Return the (x, y) coordinate for the center point of the cell that contains the specified text.  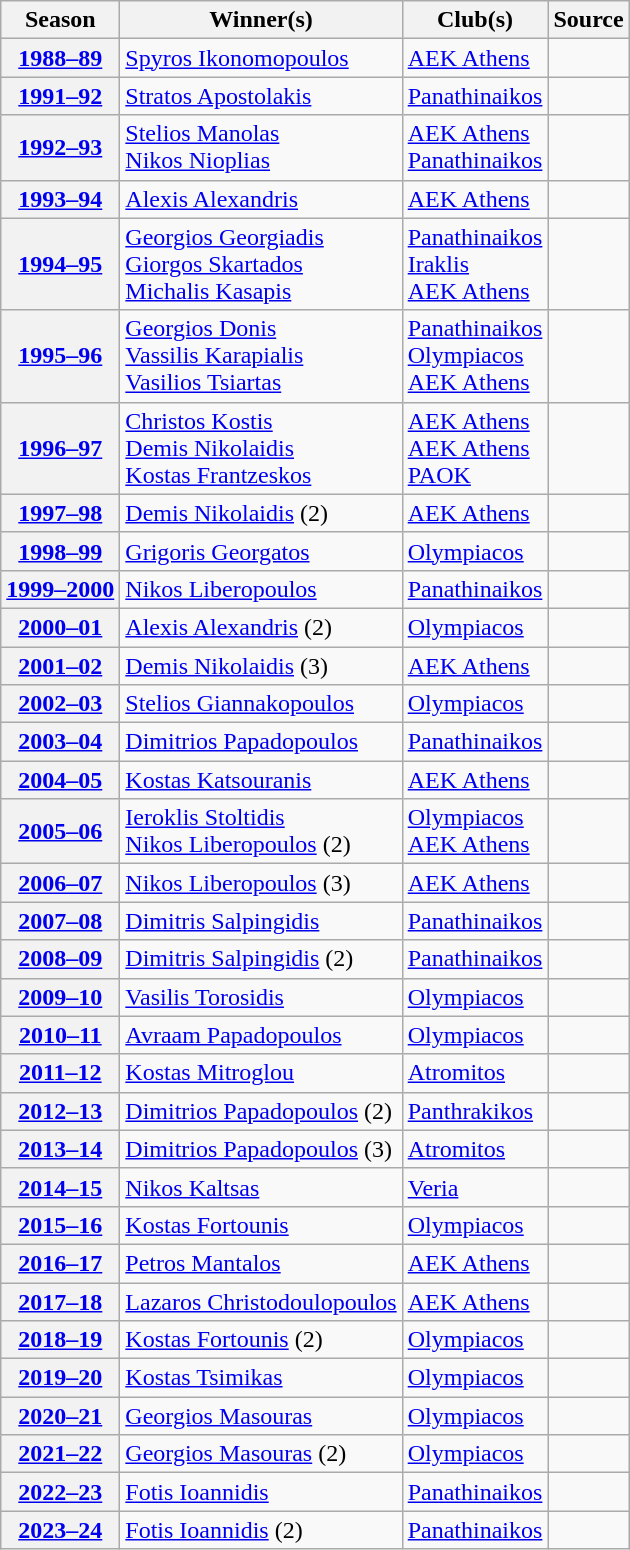
2000–01 (60, 627)
Season (60, 20)
Dimitris Salpingidis (2) (261, 959)
1998–99 (60, 551)
Georgios DonisVassilis KarapialisVasilios Tsiartas (261, 356)
PanathinaikosOlympiacosAEK Athens (475, 356)
1995–96 (60, 356)
2014–15 (60, 1187)
Vasilis Torosidis (261, 997)
2019–20 (60, 1378)
OlympiacosAEK Athens (475, 832)
Nikos Kaltsas (261, 1187)
2004–05 (60, 780)
PanathinaikosIraklisAEK Athens (475, 264)
Dimitrios Papadopoulos (3) (261, 1149)
Alexis Alexandris (261, 199)
Dimitrios Papadopoulos (261, 742)
2012–13 (60, 1111)
1988–89 (60, 58)
Dimitrios Papadopoulos (2) (261, 1111)
2003–04 (60, 742)
2006–07 (60, 883)
Stratos Apostolakis (261, 96)
AEK AthensAEK AthensPAOK (475, 448)
2001–02 (60, 665)
1999–2000 (60, 589)
2008–09 (60, 959)
Kostas Katsouranis (261, 780)
Georgios Masouras (261, 1416)
2007–08 (60, 921)
1992–93 (60, 148)
Christos KostisDemis NikolaidisKostas Frantzeskos (261, 448)
2010–11 (60, 1035)
2016–17 (60, 1263)
1993–94 (60, 199)
Ieroklis StoltidisNikos Liberopoulos (2) (261, 832)
2009–10 (60, 997)
2023–24 (60, 1530)
2021–22 (60, 1454)
Demis Nikolaidis (2) (261, 513)
Avraam Papadopoulos (261, 1035)
1994–95 (60, 264)
Lazaros Christodoulopoulos (261, 1301)
Petros Mantalos (261, 1263)
Georgios GeorgiadisGiorgos SkartadosMichalis Kasapis (261, 264)
Kostas Tsimikas (261, 1378)
Source (588, 20)
2022–23 (60, 1492)
Veria (475, 1187)
2013–14 (60, 1149)
2018–19 (60, 1340)
Georgios Masouras (2) (261, 1454)
Demis Nikolaidis (3) (261, 665)
Nikos Liberopoulos (261, 589)
2002–03 (60, 704)
2020–21 (60, 1416)
2011–12 (60, 1073)
Stelios ManolasNikos Nioplias (261, 148)
Fotis Ioannidis (261, 1492)
AEK AthensPanathinaikos (475, 148)
Winner(s) (261, 20)
Alexis Alexandris (2) (261, 627)
1997–98 (60, 513)
1991–92 (60, 96)
Kostas Mitroglou (261, 1073)
Club(s) (475, 20)
Panthrakikos (475, 1111)
2005–06 (60, 832)
Kostas Fortounis (2) (261, 1340)
1996–97 (60, 448)
Nikos Liberopoulos (3) (261, 883)
Spyros Ikonomopoulos (261, 58)
2017–18 (60, 1301)
Grigoris Georgatos (261, 551)
Fotis Ioannidis (2) (261, 1530)
Dimitris Salpingidis (261, 921)
Kostas Fortounis (261, 1225)
2015–16 (60, 1225)
Stelios Giannakopoulos (261, 704)
